Detect which cell encompasses the target text, then output its (X, Y) center coordinate. 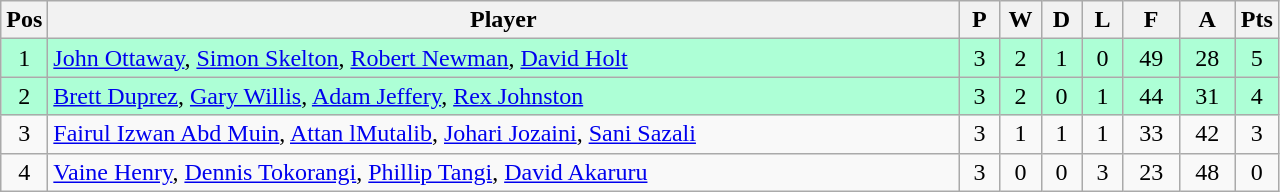
5 (1256, 58)
49 (1151, 58)
33 (1151, 134)
L (1102, 20)
Player (504, 20)
Pos (24, 20)
31 (1207, 96)
42 (1207, 134)
48 (1207, 172)
44 (1151, 96)
Fairul Izwan Abd Muin, Attan lMutalib, Johari Jozaini, Sani Sazali (504, 134)
A (1207, 20)
23 (1151, 172)
W (1020, 20)
John Ottaway, Simon Skelton, Robert Newman, David Holt (504, 58)
P (980, 20)
D (1062, 20)
28 (1207, 58)
Vaine Henry, Dennis Tokorangi, Phillip Tangi, David Akaruru (504, 172)
F (1151, 20)
Pts (1256, 20)
Brett Duprez, Gary Willis, Adam Jeffery, Rex Johnston (504, 96)
